Output the (x, y) coordinate of the center of the cell containing the given text.  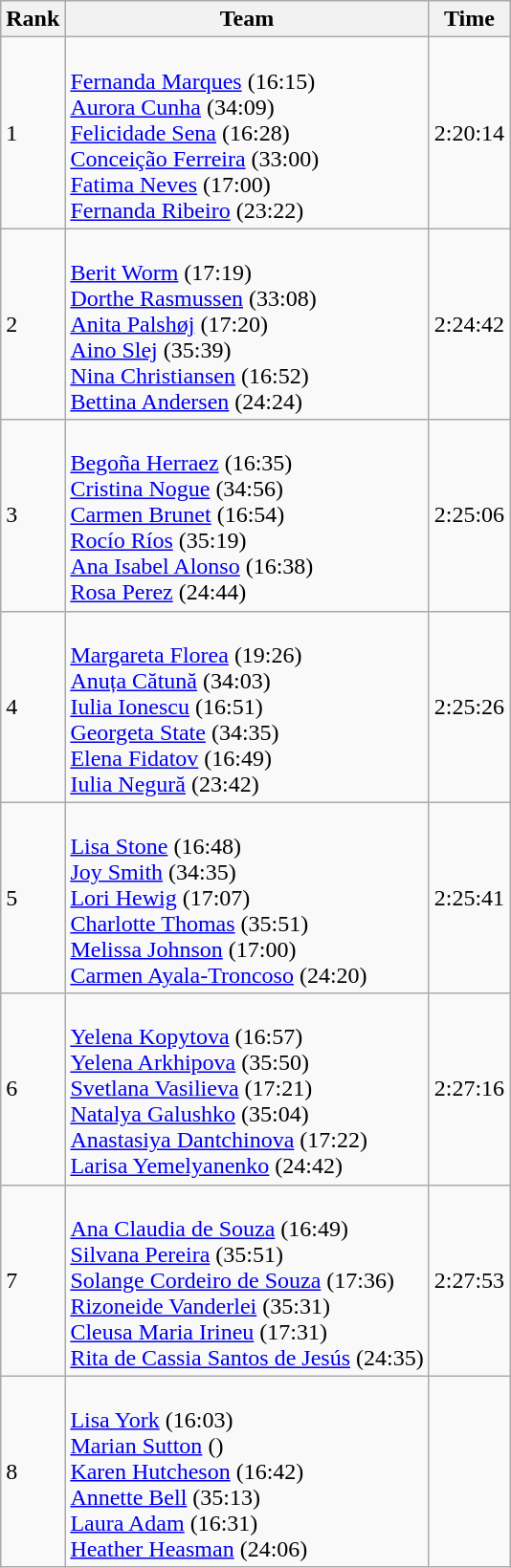
2:25:41 (469, 898)
5 (33, 898)
Margareta Florea (19:26)Anuța Cătună (34:03)Iulia Ionescu (16:51)Georgeta State (34:35)Elena Fidatov (16:49)Iulia Negură (23:42) (247, 707)
1 (33, 133)
Time (469, 19)
Lisa York (16:03)Marian Sutton ()Karen Hutcheson (16:42)Annette Bell (35:13)Laura Adam (16:31)Heather Heasman (24:06) (247, 1471)
2:24:42 (469, 324)
2:20:14 (469, 133)
Lisa Stone (16:48)Joy Smith (34:35)Lori Hewig (17:07)Charlotte Thomas (35:51)Melissa Johnson (17:00)Carmen Ayala-Troncoso (24:20) (247, 898)
Fernanda Marques (16:15)Aurora Cunha (34:09)Felicidade Sena (16:28)Conceição Ferreira (33:00)Fatima Neves (17:00)Fernanda Ribeiro (23:22) (247, 133)
Team (247, 19)
2:25:06 (469, 515)
6 (33, 1089)
Begoña Herraez (16:35)Cristina Nogue (34:56)Carmen Brunet (16:54)Rocío Ríos (35:19)Ana Isabel Alonso (16:38)Rosa Perez (24:44) (247, 515)
2:25:26 (469, 707)
4 (33, 707)
Berit Worm (17:19)Dorthe Rasmussen (33:08)Anita Palshøj (17:20)Aino Slej (35:39)Nina Christiansen (16:52)Bettina Andersen (24:24) (247, 324)
Rank (33, 19)
2 (33, 324)
3 (33, 515)
2:27:53 (469, 1280)
2:27:16 (469, 1089)
8 (33, 1471)
7 (33, 1280)
